Determine the [X, Y] coordinate at the center of the cell enclosing the given text.  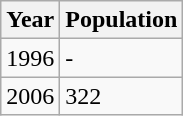
1996 [30, 58]
- [122, 58]
322 [122, 96]
2006 [30, 96]
Year [30, 20]
Population [122, 20]
